Return the [x, y] coordinate for the center point of the cell that contains the specified text.  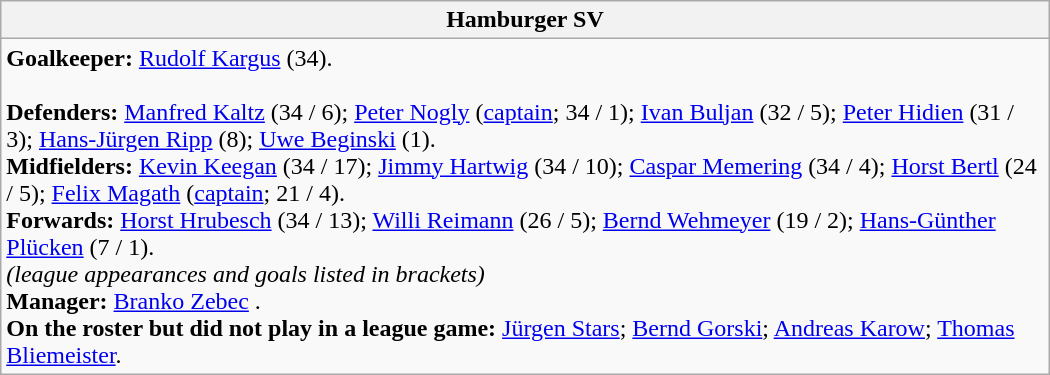
Hamburger SV [525, 20]
